Detect which cell encompasses the target text, then output its (x, y) center coordinate. 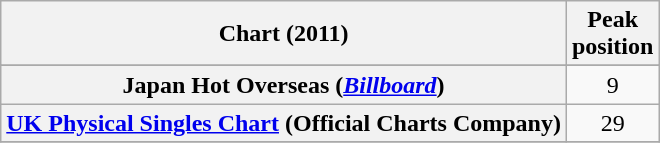
UK Physical Singles Chart (Official Charts Company) (284, 123)
Japan Hot Overseas (Billboard) (284, 85)
Peakposition (612, 34)
Chart (2011) (284, 34)
29 (612, 123)
9 (612, 85)
